Locate the cell with the specified text and output its [X, Y] center coordinate. 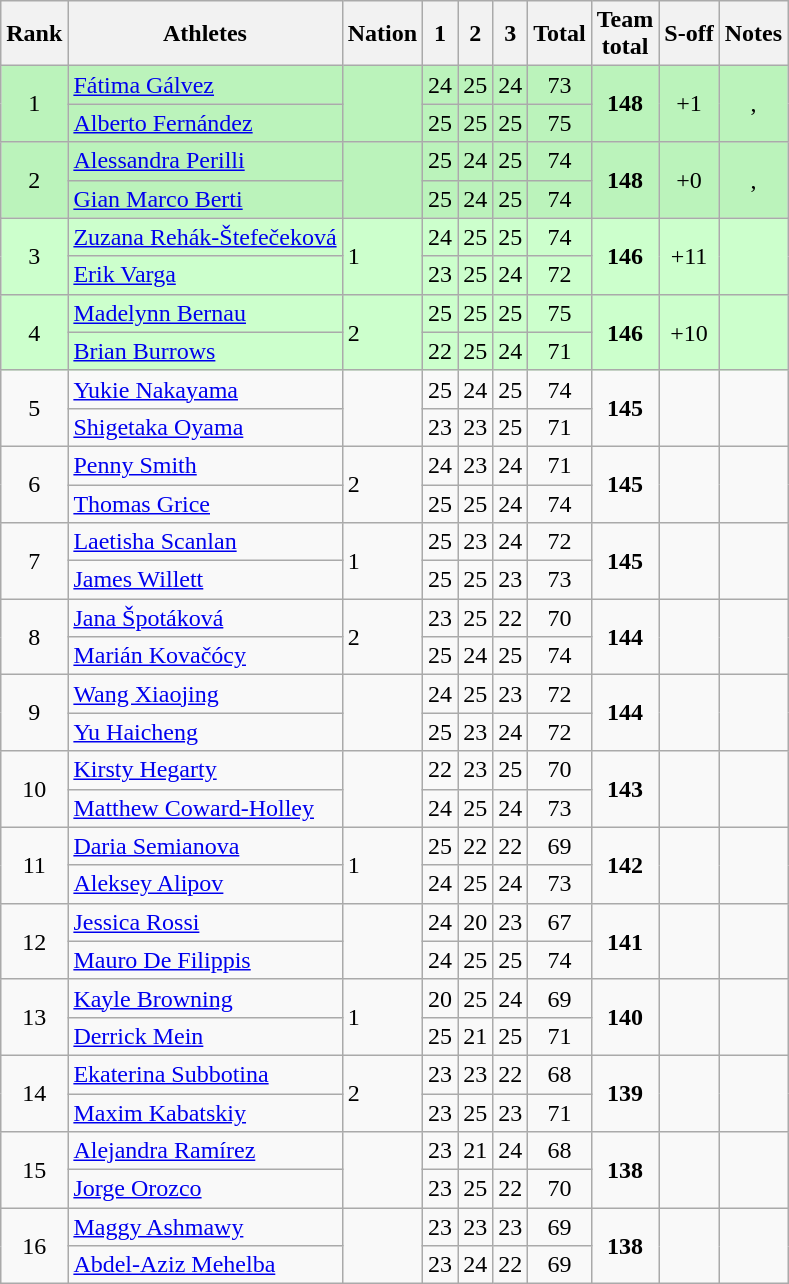
139 [625, 1093]
Teamtotal [625, 34]
Total [560, 34]
Jana Špotáková [205, 618]
Yu Haicheng [205, 732]
9 [34, 713]
Abdel-Aziz Mehelba [205, 1265]
142 [625, 865]
8 [34, 637]
Wang Xiaojing [205, 694]
11 [34, 865]
Kayle Browning [205, 998]
Gian Marco Berti [205, 199]
Shigetaka Oyama [205, 427]
Erik Varga [205, 275]
Brian Burrows [205, 351]
Matthew Coward-Holley [205, 808]
15 [34, 1170]
12 [34, 941]
+11 [689, 256]
Derrick Mein [205, 1036]
Alejandra Ramírez [205, 1151]
6 [34, 484]
67 [560, 922]
Ekaterina Subbotina [205, 1074]
Madelynn Bernau [205, 313]
140 [625, 1017]
+1 [689, 104]
Nation [382, 34]
Yukie Nakayama [205, 389]
Penny Smith [205, 465]
143 [625, 789]
4 [34, 332]
16 [34, 1246]
Rank [34, 34]
Jorge Orozco [205, 1189]
10 [34, 789]
Laetisha Scanlan [205, 542]
14 [34, 1093]
Athletes [205, 34]
141 [625, 941]
Marián Kovačócy [205, 656]
James Willett [205, 580]
7 [34, 561]
Daria Semianova [205, 846]
5 [34, 408]
13 [34, 1017]
Fátima Gálvez [205, 85]
Aleksey Alipov [205, 884]
Kirsty Hegarty [205, 770]
Thomas Grice [205, 503]
S-off [689, 34]
+10 [689, 332]
Notes [753, 34]
Alberto Fernández [205, 123]
Alessandra Perilli [205, 161]
Mauro De Filippis [205, 960]
Maggy Ashmawy [205, 1227]
+0 [689, 180]
Maxim Kabatskiy [205, 1113]
Jessica Rossi [205, 922]
Zuzana Rehák-Štefečeková [205, 237]
